For the text-containing cell, return its midpoint in (x, y) coordinate format. 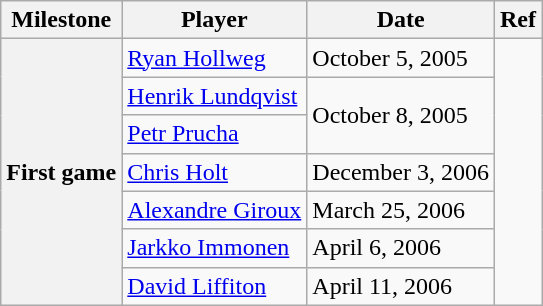
Petr Prucha (214, 134)
March 25, 2006 (401, 210)
Ref (518, 20)
Henrik Lundqvist (214, 96)
Date (401, 20)
Chris Holt (214, 172)
Alexandre Giroux (214, 210)
October 8, 2005 (401, 115)
Jarkko Immonen (214, 248)
October 5, 2005 (401, 58)
April 11, 2006 (401, 286)
David Liffiton (214, 286)
First game (62, 172)
Player (214, 20)
April 6, 2006 (401, 248)
Milestone (62, 20)
December 3, 2006 (401, 172)
Ryan Hollweg (214, 58)
